Detect which cell encompasses the target text, then output its (X, Y) center coordinate. 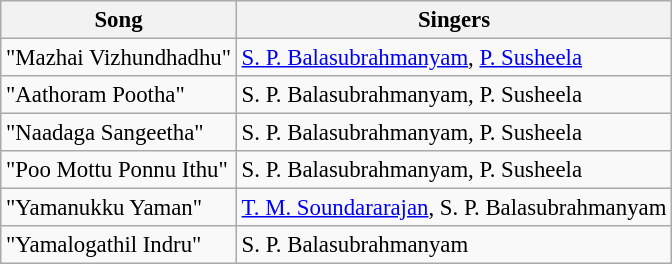
"Poo Mottu Ponnu Ithu" (119, 170)
"Yamalogathil Indru" (119, 245)
"Mazhai Vizhundhadhu" (119, 58)
"Yamanukku Yaman" (119, 208)
"Aathoram Pootha" (119, 95)
"Naadaga Sangeetha" (119, 133)
Singers (454, 20)
Song (119, 20)
T. M. Soundararajan, S. P. Balasubrahmanyam (454, 208)
S. P. Balasubrahmanyam (454, 245)
